Scan for the cell matching the given text and deliver its [X, Y] coordinate at center. 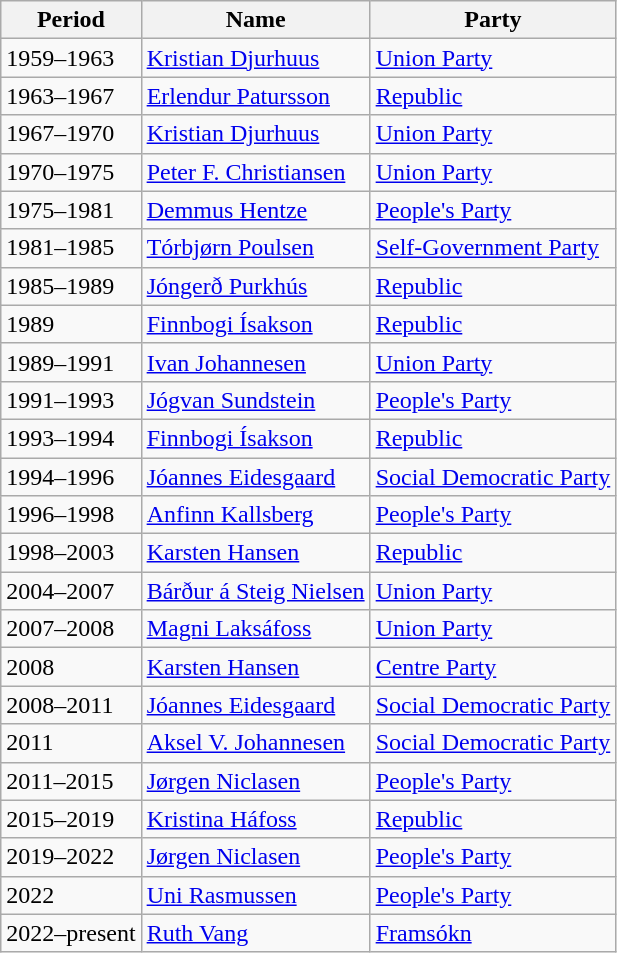
Ruth Vang [256, 933]
1991–1993 [71, 400]
Demmus Hentze [256, 210]
2008–2011 [71, 705]
1993–1994 [71, 438]
Self-Government Party [493, 248]
1959–1963 [71, 58]
Magni Laksáfoss [256, 629]
Erlendur Patursson [256, 96]
Bárður á Steig Nielsen [256, 591]
Uni Rasmussen [256, 895]
1970–1975 [71, 172]
2008 [71, 667]
Framsókn [493, 933]
2022–present [71, 933]
2004–2007 [71, 591]
Jógvan Sundstein [256, 400]
2011–2015 [71, 781]
Kristina Háfoss [256, 819]
Name [256, 20]
1963–1967 [71, 96]
1996–1998 [71, 515]
Jóngerð Purkhús [256, 286]
2022 [71, 895]
Aksel V. Johannesen [256, 743]
2015–2019 [71, 819]
1998–2003 [71, 553]
1981–1985 [71, 248]
Peter F. Christiansen [256, 172]
2007–2008 [71, 629]
Party [493, 20]
Anfinn Kallsberg [256, 515]
1989–1991 [71, 362]
1994–1996 [71, 477]
1985–1989 [71, 286]
1975–1981 [71, 210]
Ivan Johannesen [256, 362]
1989 [71, 324]
2019–2022 [71, 857]
Centre Party [493, 667]
Tórbjørn Poulsen [256, 248]
1967–1970 [71, 134]
Period [71, 20]
2011 [71, 743]
